Determine the [X, Y] coordinate at the center of the cell enclosing the given text.  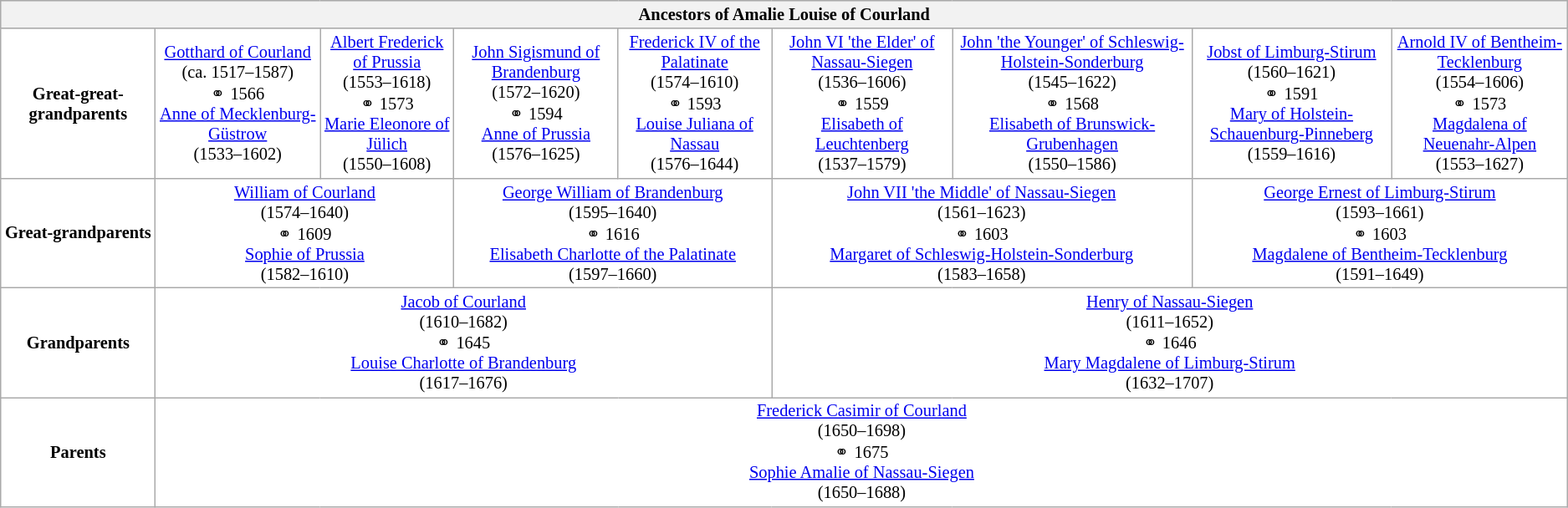
Ancestors of Amalie Louise of Courland [784, 14]
Arnold IV of Bentheim-Tecklenburg(1554–1606)⚭ 1573Magdalena of Neuenahr-Alpen(1553–1627) [1480, 104]
John VI 'the Elder' of Nassau-Siegen(1536–1606)⚭ 1559Elisabeth of Leuchtenberg(1537–1579) [863, 104]
John 'the Younger' of Schleswig-Holstein-Sonderburg(1545–1622)⚭ 1568Elisabeth of Brunswick-Grubenhagen(1550–1586) [1072, 104]
Parents [79, 451]
Great-grandparents [79, 232]
John Sigismund of Brandenburg(1572–1620)⚭ 1594Anne of Prussia(1576–1625) [536, 104]
George William of Brandenburg(1595–1640)⚭ 1616Elisabeth Charlotte of the Palatinate(1597–1660) [613, 232]
Henry of Nassau-Siegen(1611–1652)⚭ 1646Mary Magdalene of Limburg-Stirum(1632–1707) [1170, 343]
Gotthard of Courland(ca. 1517–1587)⚭ 1566Anne of Mecklenburg-Güstrow(1533–1602) [237, 104]
Frederick Casimir of Courland(1650–1698)⚭ 1675Sophie Amalie of Nassau-Siegen(1650–1688) [861, 451]
Great-great-grandparents [79, 104]
Grandparents [79, 343]
Frederick IV of the Palatinate(1574–1610)⚭ 1593Louise Juliana of Nassau(1576–1644) [695, 104]
John VII 'the Middle' of Nassau-Siegen(1561–1623)⚭ 1603Margaret of Schleswig-Holstein-Sonderburg(1583–1658) [982, 232]
Jobst of Limburg-Stirum(1560–1621)⚭ 1591Mary of Holstein-Schauenburg-Pinneberg(1559–1616) [1291, 104]
Albert Frederick of Prussia(1553–1618)⚭ 1573Marie Eleonore of Jülich(1550–1608) [386, 104]
Jacob of Courland(1610–1682)⚭ 1645Louise Charlotte of Brandenburg(1617–1676) [463, 343]
William of Courland(1574–1640)⚭ 1609Sophie of Prussia(1582–1610) [304, 232]
George Ernest of Limburg-Stirum(1593–1661)⚭ 1603Magdalene of Bentheim-Tecklenburg(1591–1649) [1380, 232]
